Capture the cell that displays the provided text and extract its (X, Y) central coordinate. 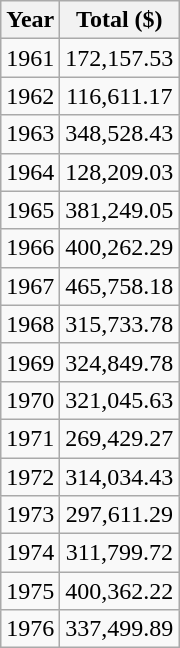
465,758.18 (120, 286)
297,611.29 (120, 515)
Year (30, 20)
1961 (30, 58)
1972 (30, 477)
172,157.53 (120, 58)
348,528.43 (120, 134)
1973 (30, 515)
321,045.63 (120, 400)
311,799.72 (120, 553)
1964 (30, 172)
1968 (30, 324)
1976 (30, 629)
1965 (30, 210)
1963 (30, 134)
Total ($) (120, 20)
1970 (30, 400)
1962 (30, 96)
324,849.78 (120, 362)
1967 (30, 286)
381,249.05 (120, 210)
315,733.78 (120, 324)
400,362.22 (120, 591)
1974 (30, 553)
1971 (30, 438)
1969 (30, 362)
128,209.03 (120, 172)
314,034.43 (120, 477)
269,429.27 (120, 438)
1966 (30, 248)
116,611.17 (120, 96)
1975 (30, 591)
400,262.29 (120, 248)
337,499.89 (120, 629)
